Provide the [x, y] coordinate of the cell's center where the given text is located.  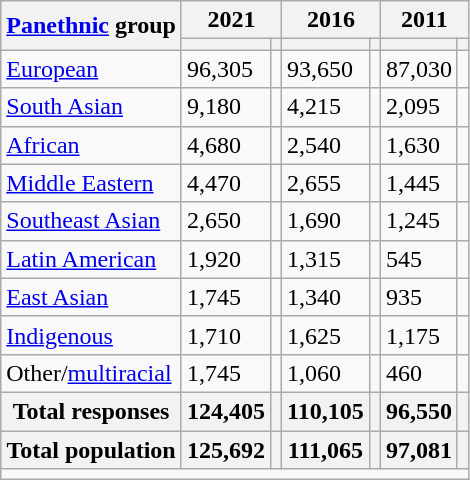
1,060 [326, 373]
African [92, 145]
South Asian [92, 107]
1,245 [418, 221]
460 [418, 373]
96,305 [226, 69]
Total responses [92, 411]
87,030 [418, 69]
1,445 [418, 183]
4,215 [326, 107]
1,630 [418, 145]
2,655 [326, 183]
Middle Eastern [92, 183]
110,105 [326, 411]
2,650 [226, 221]
European [92, 69]
124,405 [226, 411]
1,625 [326, 335]
2,540 [326, 145]
4,680 [226, 145]
Latin American [92, 259]
Indigenous [92, 335]
2,095 [418, 107]
Total population [92, 449]
1,920 [226, 259]
East Asian [92, 297]
96,550 [418, 411]
Other/multiracial [92, 373]
935 [418, 297]
2011 [424, 20]
1,710 [226, 335]
111,065 [326, 449]
9,180 [226, 107]
Panethnic group [92, 26]
545 [418, 259]
125,692 [226, 449]
93,650 [326, 69]
1,340 [326, 297]
1,315 [326, 259]
2021 [231, 20]
Southeast Asian [92, 221]
4,470 [226, 183]
2016 [332, 20]
97,081 [418, 449]
1,175 [418, 335]
1,690 [326, 221]
